Locate the cell with the specified text and output its (X, Y) center coordinate. 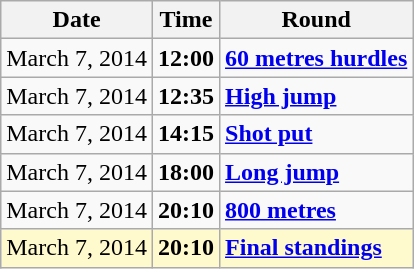
Final standings (316, 248)
Shot put (316, 134)
High jump (316, 96)
Round (316, 20)
Time (186, 20)
Date (77, 20)
12:00 (186, 58)
14:15 (186, 134)
60 metres hurdles (316, 58)
800 metres (316, 210)
Long jump (316, 172)
12:35 (186, 96)
18:00 (186, 172)
